From the cell containing the given text, extract its center point as (X, Y) coordinate. 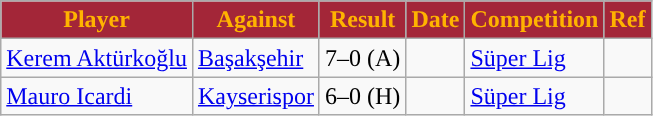
6–0 (H) (362, 96)
Kerem Aktürkoğlu (97, 58)
Başakşehir (256, 58)
Mauro Icardi (97, 96)
Competition (534, 20)
Kayserispor (256, 96)
Against (256, 20)
Ref (628, 20)
Date (436, 20)
Result (362, 20)
Player (97, 20)
7–0 (A) (362, 58)
